Determine the (x, y) coordinate at the center of the cell enclosing the given text.  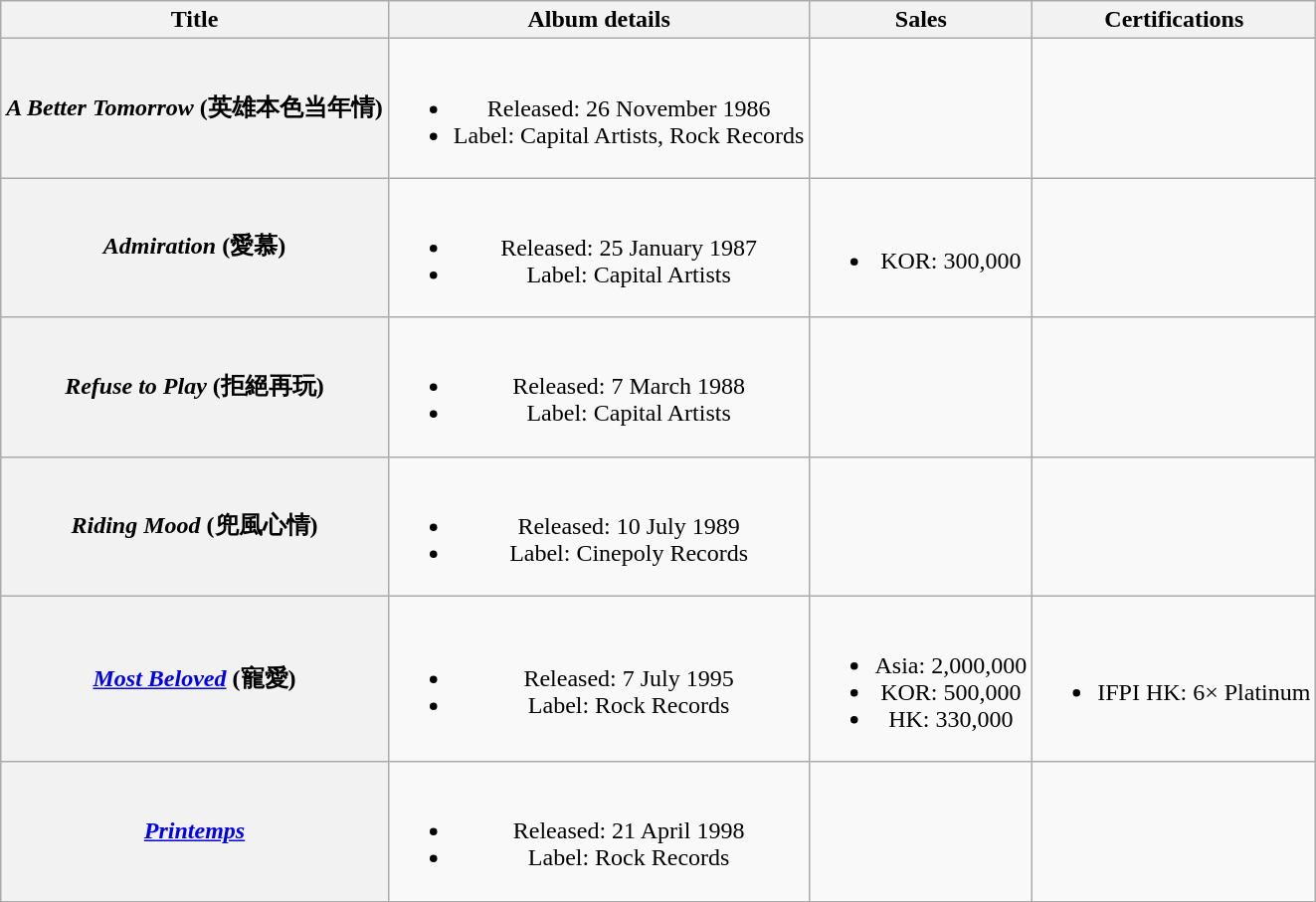
Released: 7 July 1995Label: Rock Records (599, 678)
Title (195, 20)
IFPI HK: 6× Platinum (1174, 678)
KOR: 300,000 (921, 248)
A Better Tomorrow (英雄本色当年情) (195, 108)
Released: 10 July 1989Label: Cinepoly Records (599, 526)
Asia: 2,000,000KOR: 500,000HK: 330,000 (921, 678)
Most Beloved (寵愛) (195, 678)
Released: 21 April 1998Label: Rock Records (599, 831)
Released: 7 March 1988Label: Capital Artists (599, 387)
Sales (921, 20)
Released: 25 January 1987Label: Capital Artists (599, 248)
Released: 26 November 1986Label: Capital Artists, Rock Records (599, 108)
Certifications (1174, 20)
Album details (599, 20)
Admiration (愛慕) (195, 248)
Riding Mood (兜風心情) (195, 526)
Refuse to Play (拒絕再玩) (195, 387)
Printemps (195, 831)
